Extract the (x, y) coordinate from the center of the cell holding the provided text.  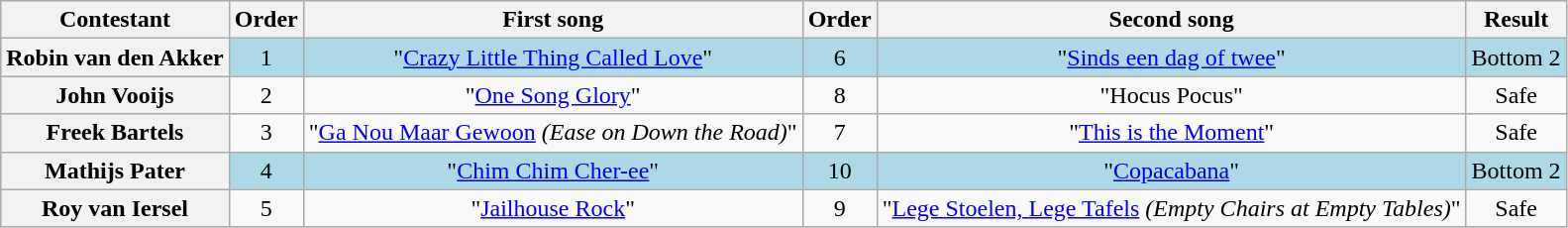
10 (840, 171)
Contestant (115, 20)
"One Song Glory" (553, 95)
"Lege Stoelen, Lege Tafels (Empty Chairs at Empty Tables)" (1171, 208)
"Crazy Little Thing Called Love" (553, 57)
"Chim Chim Cher-ee" (553, 171)
1 (265, 57)
"Ga Nou Maar Gewoon (Ease on Down the Road)" (553, 133)
"Hocus Pocus" (1171, 95)
First song (553, 20)
Second song (1171, 20)
6 (840, 57)
"Copacabana" (1171, 171)
2 (265, 95)
4 (265, 171)
John Vooijs (115, 95)
8 (840, 95)
"Jailhouse Rock" (553, 208)
Roy van Iersel (115, 208)
"Sinds een dag of twee" (1171, 57)
"This is the Moment" (1171, 133)
7 (840, 133)
9 (840, 208)
Result (1516, 20)
3 (265, 133)
5 (265, 208)
Freek Bartels (115, 133)
Robin van den Akker (115, 57)
Mathijs Pater (115, 171)
